Determine the (X, Y) coordinate at the center of the cell enclosing the given text.  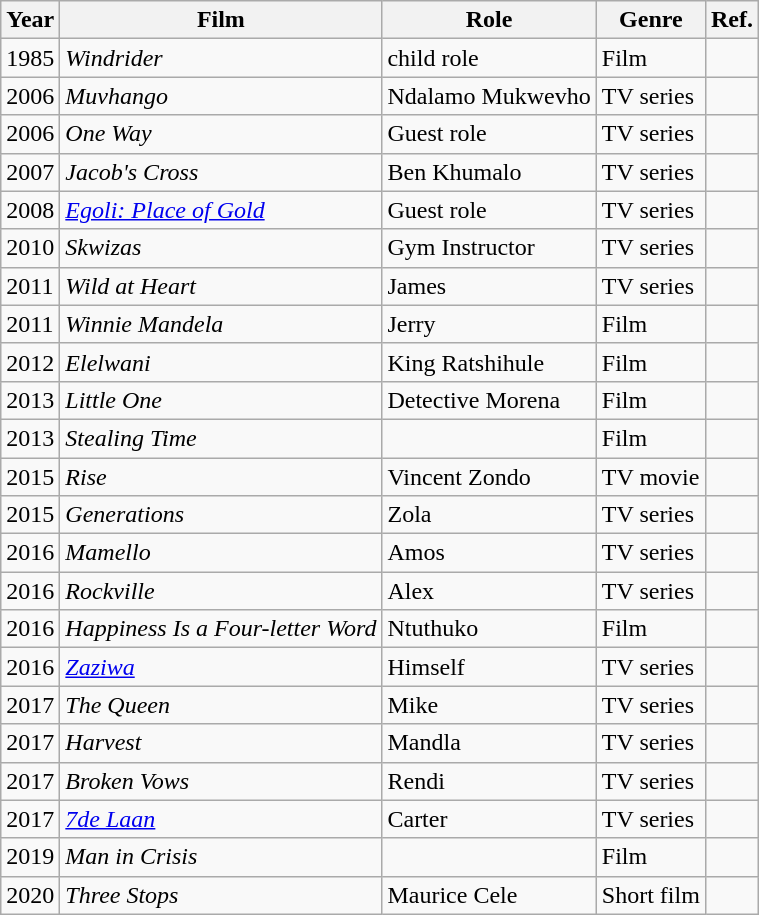
2008 (30, 210)
Carter (489, 819)
Generations (221, 515)
Three Stops (221, 895)
Mamello (221, 553)
Mandla (489, 743)
Vincent Zondo (489, 477)
Ndalamo Mukwevho (489, 96)
2010 (30, 248)
Alex (489, 591)
Harvest (221, 743)
Ref. (732, 20)
7de Laan (221, 819)
Little One (221, 400)
Ntuthuko (489, 629)
Amos (489, 553)
Gym Instructor (489, 248)
Ben Khumalo (489, 172)
Jerry (489, 324)
Wild at Heart (221, 286)
2019 (30, 857)
1985 (30, 58)
Skwizas (221, 248)
Mike (489, 705)
Rockville (221, 591)
Man in Crisis (221, 857)
Role (489, 20)
King Ratshihule (489, 362)
Short film (650, 895)
Zola (489, 515)
Year (30, 20)
Himself (489, 667)
Stealing Time (221, 438)
2012 (30, 362)
2020 (30, 895)
Genre (650, 20)
Maurice Cele (489, 895)
child role (489, 58)
Muvhango (221, 96)
Happiness Is a Four-letter Word (221, 629)
Zaziwa (221, 667)
The Queen (221, 705)
Rise (221, 477)
2007 (30, 172)
Jacob's Cross (221, 172)
Egoli: Place of Gold (221, 210)
Elelwani (221, 362)
Winnie Mandela (221, 324)
TV movie (650, 477)
James (489, 286)
Broken Vows (221, 781)
Detective Morena (489, 400)
Rendi (489, 781)
Windrider (221, 58)
One Way (221, 134)
